Return the (X, Y) coordinate for the center point of the cell that contains the specified text.  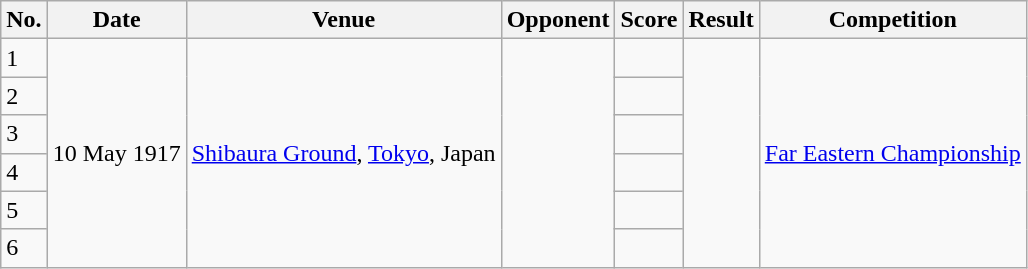
4 (24, 172)
5 (24, 210)
6 (24, 248)
10 May 1917 (116, 153)
Venue (344, 20)
3 (24, 134)
Competition (892, 20)
2 (24, 96)
Far Eastern Championship (892, 153)
Score (649, 20)
Date (116, 20)
No. (24, 20)
Shibaura Ground, Tokyo, Japan (344, 153)
1 (24, 58)
Result (721, 20)
Opponent (558, 20)
